Locate the cell with the specified text and output its (x, y) center coordinate. 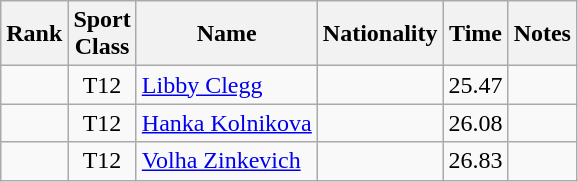
Nationality (380, 34)
25.47 (476, 85)
SportClass (102, 34)
Rank (34, 34)
26.83 (476, 161)
Volha Zinkevich (226, 161)
Notes (542, 34)
Libby Clegg (226, 85)
Name (226, 34)
Time (476, 34)
Hanka Kolnikova (226, 123)
26.08 (476, 123)
